Scan for the cell matching the given text and deliver its (X, Y) coordinate at center. 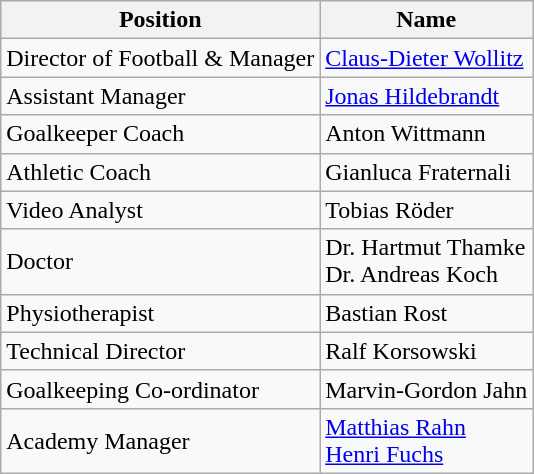
Tobias Röder (426, 210)
Goalkeeper Coach (160, 134)
Goalkeeping Co-ordinator (160, 389)
Athletic Coach (160, 172)
Jonas Hildebrandt (426, 96)
Doctor (160, 262)
Technical Director (160, 351)
Matthias Rahn Henri Fuchs (426, 440)
Dr. Hartmut Thamke Dr. Andreas Koch (426, 262)
Name (426, 20)
Bastian Rost (426, 313)
Anton Wittmann (426, 134)
Ralf Korsowski (426, 351)
Director of Football & Manager (160, 58)
Claus-Dieter Wollitz (426, 58)
Position (160, 20)
Marvin-Gordon Jahn (426, 389)
Assistant Manager (160, 96)
Physiotherapist (160, 313)
Academy Manager (160, 440)
Video Analyst (160, 210)
Gianluca Fraternali (426, 172)
